Find where the given text appears and provide that cell's center as [x, y] coordinate. 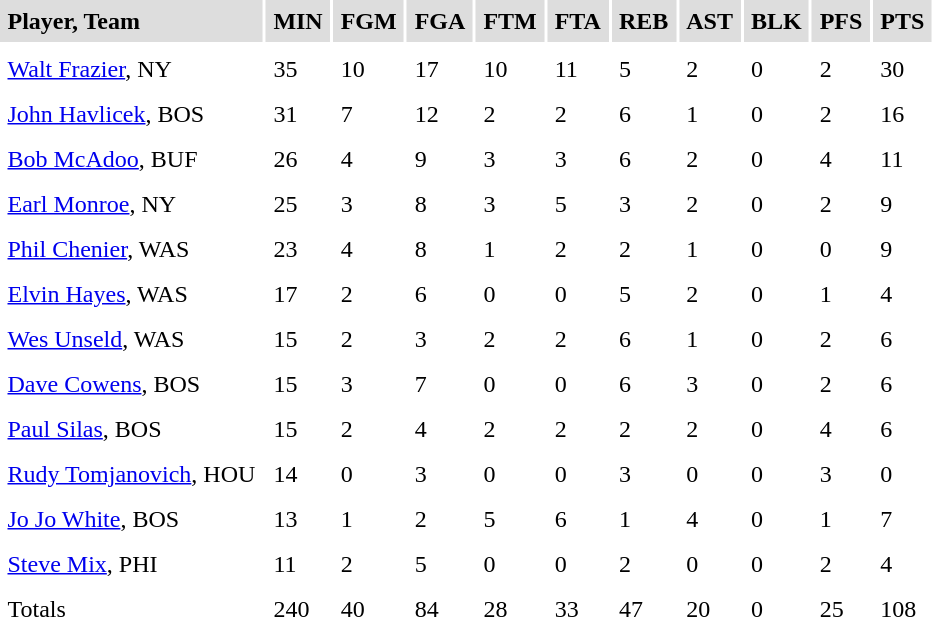
John Havlicek, BOS [132, 114]
Player, Team [132, 21]
Jo Jo White, BOS [132, 519]
Bob McAdoo, BUF [132, 159]
Wes Unseld, WAS [132, 339]
23 [298, 249]
31 [298, 114]
PTS [902, 21]
FTA [578, 21]
PFS [841, 21]
16 [902, 114]
Elvin Hayes, WAS [132, 294]
Steve Mix, PHI [132, 564]
25 [298, 204]
MIN [298, 21]
12 [440, 114]
30 [902, 69]
FTM [510, 21]
14 [298, 474]
Paul Silas, BOS [132, 429]
26 [298, 159]
Dave Cowens, BOS [132, 384]
35 [298, 69]
13 [298, 519]
REB [643, 21]
FGA [440, 21]
Rudy Tomjanovich, HOU [132, 474]
AST [710, 21]
Phil Chenier, WAS [132, 249]
FGM [368, 21]
BLK [776, 21]
Walt Frazier, NY [132, 69]
Earl Monroe, NY [132, 204]
